Provide the [x, y] coordinate of the cell's center where the given text is located.  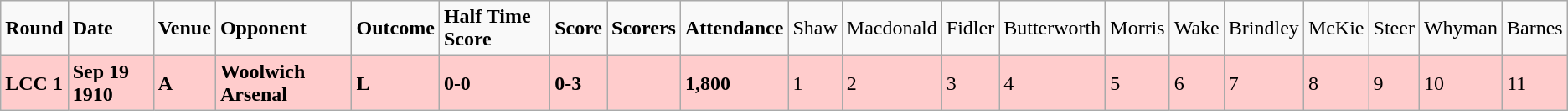
2 [891, 82]
Round [34, 29]
Date [111, 29]
0-0 [494, 82]
11 [1534, 82]
Sep 19 1910 [111, 82]
Steer [1394, 29]
Morris [1137, 29]
Macdonald [891, 29]
6 [1196, 82]
Shaw [815, 29]
L [395, 82]
Attendance [734, 29]
3 [970, 82]
A [184, 82]
Barnes [1534, 29]
Opponent [283, 29]
McKie [1336, 29]
4 [1052, 82]
5 [1137, 82]
Outcome [395, 29]
Butterworth [1052, 29]
Wake [1196, 29]
Whyman [1461, 29]
Scorers [644, 29]
10 [1461, 82]
1,800 [734, 82]
7 [1263, 82]
LCC 1 [34, 82]
0-3 [579, 82]
Brindley [1263, 29]
1 [815, 82]
Half Time Score [494, 29]
Venue [184, 29]
Fidler [970, 29]
Score [579, 29]
9 [1394, 82]
Woolwich Arsenal [283, 82]
8 [1336, 82]
